Pinpoint the cell where the given text exists, returning its (x, y) midpoint coordinate. 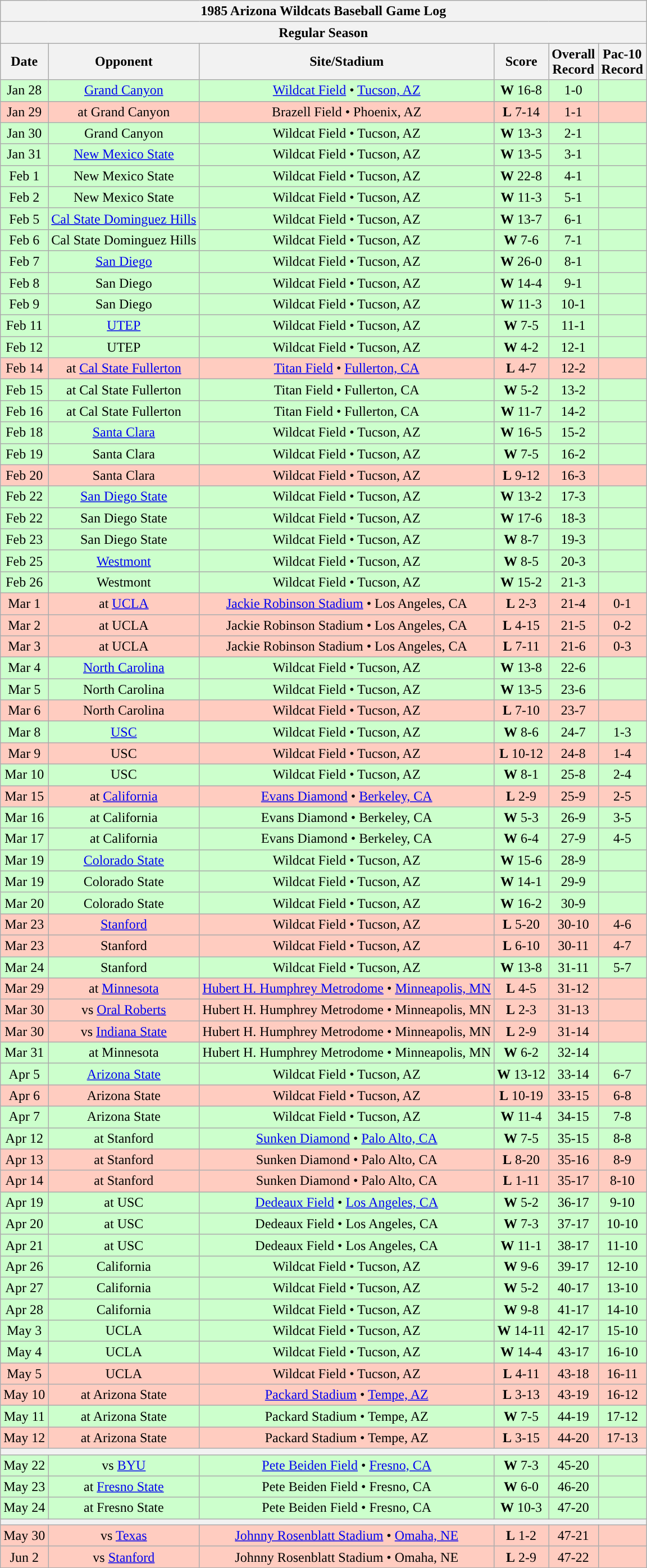
Jan 29 (25, 112)
W 7-6 (521, 240)
Apr 7 (25, 1117)
Apr 19 (25, 1202)
15-2 (573, 433)
W 14-1 (521, 881)
0-3 (622, 647)
Feb 18 (25, 433)
L 4-11 (521, 1374)
W 8-6 (521, 732)
W 9-8 (521, 1310)
5-7 (622, 967)
W 17-6 (521, 518)
L 8-20 (521, 1160)
Feb 2 (25, 197)
35-16 (573, 1160)
2-5 (622, 796)
Score (521, 62)
Feb 15 (25, 390)
L 7-14 (521, 112)
3-5 (622, 817)
Feb 25 (25, 561)
Jun 2 (25, 1557)
W 9-6 (521, 1266)
May 12 (25, 1438)
9-10 (622, 1202)
2-1 (573, 133)
1-4 (622, 753)
19-3 (573, 539)
May 30 (25, 1535)
8-9 (622, 1160)
4-6 (622, 924)
20-3 (573, 561)
L 3-13 (521, 1395)
45-20 (573, 1465)
Feb 26 (25, 582)
12-10 (622, 1266)
Feb 20 (25, 475)
6-1 (573, 219)
21-4 (573, 603)
Mar 4 (25, 668)
43-18 (573, 1374)
OverallRecord (573, 62)
12-1 (573, 347)
8-10 (622, 1181)
14-2 (573, 411)
Feb 12 (25, 347)
16-3 (573, 475)
May 4 (25, 1352)
0-2 (622, 625)
3-1 (573, 154)
Feb 9 (25, 304)
4-7 (622, 946)
vs Oral Roberts (124, 1010)
L 1-2 (521, 1535)
vs Texas (124, 1535)
Feb 1 (25, 176)
Mar 24 (25, 967)
16-10 (622, 1352)
L 5-20 (521, 924)
Feb 5 (25, 219)
Mar 9 (25, 753)
35-17 (573, 1181)
Mar 6 (25, 711)
Feb 14 (25, 369)
W 6-2 (521, 1053)
18-3 (573, 518)
2-4 (622, 775)
W 16-8 (521, 90)
22-6 (573, 668)
vs BYU (124, 1465)
W 15-2 (521, 582)
Jan 28 (25, 90)
Brazell Field • Phoenix, AZ (347, 112)
7-8 (622, 1117)
10-10 (622, 1224)
Regular Season (323, 33)
1985 Arizona Wildcats Baseball Game Log (323, 11)
L 1-11 (521, 1181)
L 9-12 (521, 475)
43-17 (573, 1352)
1-0 (573, 90)
W 6-0 (521, 1487)
W 11-4 (521, 1117)
Mar 3 (25, 647)
33-15 (573, 1096)
Feb 6 (25, 240)
May 23 (25, 1487)
32-14 (573, 1053)
Apr 6 (25, 1096)
Mar 29 (25, 989)
23-7 (573, 711)
11-10 (622, 1245)
May 3 (25, 1331)
L 7-10 (521, 711)
W 10-3 (521, 1508)
21-3 (573, 582)
46-20 (573, 1487)
Mar 2 (25, 625)
40-17 (573, 1288)
6-7 (622, 1074)
L 4-7 (521, 369)
36-17 (573, 1202)
Apr 5 (25, 1074)
14-10 (622, 1310)
7-1 (573, 240)
W 8-7 (521, 539)
27-9 (573, 839)
Mar 1 (25, 603)
W 13-2 (521, 497)
W 13-7 (521, 219)
L 10-19 (521, 1096)
8-8 (622, 1138)
28-9 (573, 860)
6-8 (622, 1096)
Date (25, 62)
0-1 (622, 603)
42-17 (573, 1331)
17-3 (573, 497)
44-19 (573, 1416)
13-10 (622, 1288)
17-13 (622, 1438)
30-9 (573, 903)
8-1 (573, 261)
Feb 16 (25, 411)
L 6-10 (521, 946)
47-20 (573, 1508)
Mar 10 (25, 775)
31-12 (573, 989)
31-11 (573, 967)
41-17 (573, 1310)
39-17 (573, 1266)
W 11-7 (521, 411)
W 13-12 (521, 1074)
W 16-2 (521, 903)
37-17 (573, 1224)
Mar 15 (25, 796)
Mar 31 (25, 1053)
34-15 (573, 1117)
44-20 (573, 1438)
25-9 (573, 796)
Feb 23 (25, 539)
May 22 (25, 1465)
Mar 17 (25, 839)
Pac-10Record (622, 62)
Feb 19 (25, 454)
12-2 (573, 369)
30-11 (573, 946)
Site/Stadium (347, 62)
16-2 (573, 454)
vs Indiana State (124, 1031)
W 11-1 (521, 1245)
May 5 (25, 1374)
May 24 (25, 1508)
24-7 (573, 732)
31-14 (573, 1031)
Mar 8 (25, 732)
30-10 (573, 924)
11-1 (573, 326)
at Grand Canyon (124, 112)
47-21 (573, 1535)
Apr 26 (25, 1266)
9-1 (573, 283)
4-1 (573, 176)
Apr 28 (25, 1310)
Feb 7 (25, 261)
Apr 27 (25, 1288)
Apr 12 (25, 1138)
33-14 (573, 1074)
1-3 (622, 732)
47-22 (573, 1557)
L 3-15 (521, 1438)
Apr 21 (25, 1245)
W 26-0 (521, 261)
W 4-2 (521, 347)
31-13 (573, 1010)
21-6 (573, 647)
26-9 (573, 817)
W 15-6 (521, 860)
L 4-5 (521, 989)
Mar 20 (25, 903)
16-11 (622, 1374)
W 13-3 (521, 133)
10-1 (573, 304)
Opponent (124, 62)
Apr 14 (25, 1181)
23-6 (573, 689)
Apr 20 (25, 1224)
38-17 (573, 1245)
Apr 13 (25, 1160)
16-12 (622, 1395)
Feb 8 (25, 283)
43-19 (573, 1395)
W 5-3 (521, 817)
L 4-15 (521, 625)
17-12 (622, 1416)
W 14-11 (521, 1331)
May 10 (25, 1395)
L 7-11 (521, 647)
vs Stanford (124, 1557)
4-5 (622, 839)
W 8-1 (521, 775)
25-8 (573, 775)
May 11 (25, 1416)
W 16-5 (521, 433)
Jan 30 (25, 133)
13-2 (573, 390)
W 8-5 (521, 561)
5-1 (573, 197)
29-9 (573, 881)
W 22-8 (521, 176)
35-15 (573, 1138)
1-1 (573, 112)
Mar 16 (25, 817)
W 6-4 (521, 839)
L 10-12 (521, 753)
15-10 (622, 1331)
21-5 (573, 625)
Jan 31 (25, 154)
24-8 (573, 753)
Feb 11 (25, 326)
Mar 5 (25, 689)
